Determine the (x, y) coordinate at the center of the cell enclosing the given text.  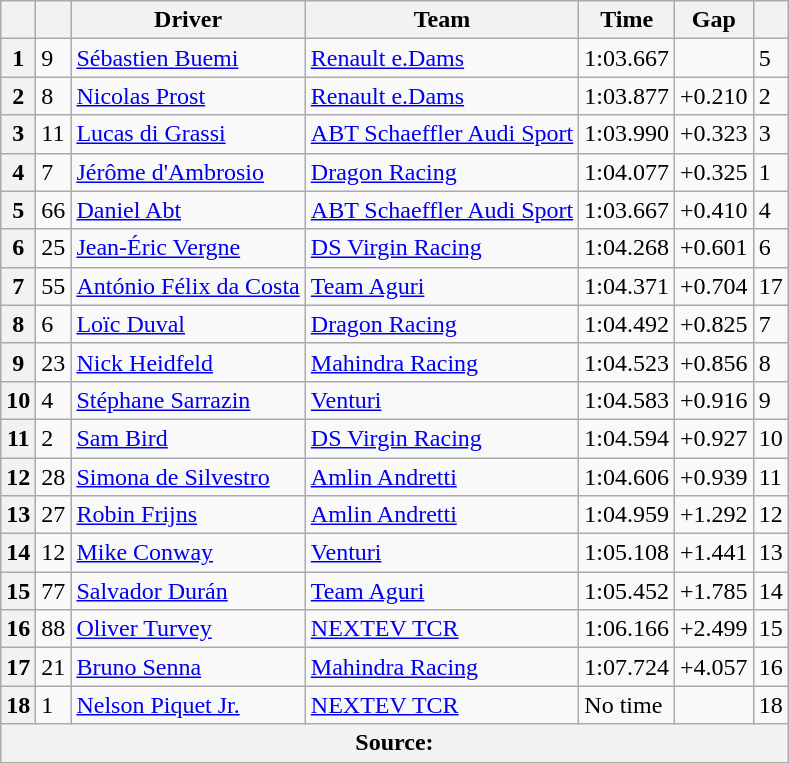
1:05.452 (627, 591)
1:04.077 (627, 172)
Lucas di Grassi (188, 134)
Sébastien Buemi (188, 58)
+0.601 (714, 248)
1:03.990 (627, 134)
+0.825 (714, 324)
Sam Bird (188, 438)
+0.704 (714, 286)
+2.499 (714, 629)
Nelson Piquet Jr. (188, 705)
27 (54, 515)
Nick Heidfeld (188, 362)
+0.916 (714, 400)
+1.292 (714, 515)
Nicolas Prost (188, 96)
Team (442, 20)
Daniel Abt (188, 210)
23 (54, 362)
Driver (188, 20)
1:04.959 (627, 515)
1:04.492 (627, 324)
1:04.606 (627, 477)
Jean-Éric Vergne (188, 248)
1:04.371 (627, 286)
António Félix da Costa (188, 286)
Loïc Duval (188, 324)
+1.441 (714, 553)
28 (54, 477)
+0.856 (714, 362)
1:03.877 (627, 96)
Oliver Turvey (188, 629)
1:04.268 (627, 248)
Time (627, 20)
88 (54, 629)
Source: (394, 743)
+0.323 (714, 134)
21 (54, 667)
Gap (714, 20)
No time (627, 705)
+0.325 (714, 172)
Stéphane Sarrazin (188, 400)
77 (54, 591)
25 (54, 248)
+0.210 (714, 96)
1:07.724 (627, 667)
+0.410 (714, 210)
1:06.166 (627, 629)
Jérôme d'Ambrosio (188, 172)
Salvador Durán (188, 591)
Mike Conway (188, 553)
+0.927 (714, 438)
+1.785 (714, 591)
1:04.523 (627, 362)
1:05.108 (627, 553)
Bruno Senna (188, 667)
55 (54, 286)
1:04.594 (627, 438)
66 (54, 210)
+0.939 (714, 477)
1:04.583 (627, 400)
Robin Frijns (188, 515)
+4.057 (714, 667)
Simona de Silvestro (188, 477)
